Return the [X, Y] coordinate for the center point of the cell that contains the specified text.  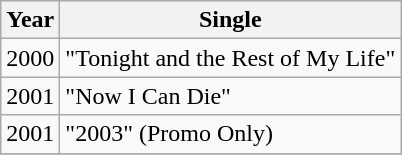
"Tonight and the Rest of My Life" [230, 58]
Year [30, 20]
"Now I Can Die" [230, 96]
2000 [30, 58]
Single [230, 20]
"2003" (Promo Only) [230, 134]
